Find where the given text appears and provide that cell's center as (x, y) coordinate. 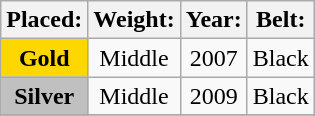
Silver (44, 96)
Gold (44, 58)
Belt: (280, 20)
Weight: (134, 20)
2007 (214, 58)
Placed: (44, 20)
Year: (214, 20)
2009 (214, 96)
